Detect which cell encompasses the target text, then output its (x, y) center coordinate. 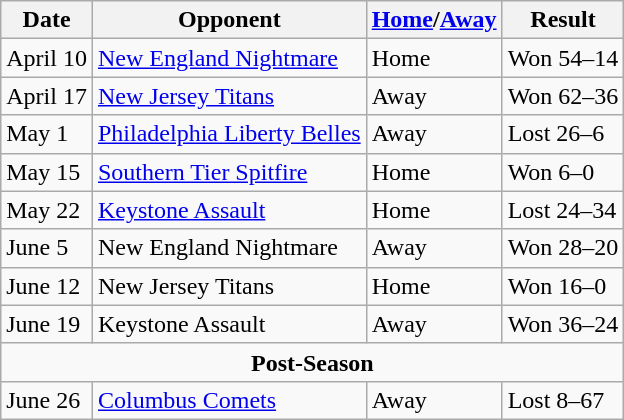
May 22 (47, 210)
April 17 (47, 96)
May 1 (47, 134)
Philadelphia Liberty Belles (229, 134)
June 19 (47, 324)
May 15 (47, 172)
Lost 26–6 (563, 134)
Result (563, 20)
Won 16–0 (563, 286)
Lost 8–67 (563, 400)
Won 62–36 (563, 96)
Columbus Comets (229, 400)
Opponent (229, 20)
Won 54–14 (563, 58)
June 26 (47, 400)
Date (47, 20)
Won 6–0 (563, 172)
Won 36–24 (563, 324)
April 10 (47, 58)
Post-Season (312, 362)
June 12 (47, 286)
Home/Away (434, 20)
Southern Tier Spitfire (229, 172)
Lost 24–34 (563, 210)
June 5 (47, 248)
Won 28–20 (563, 248)
